Pinpoint the cell where the given text exists, returning its [x, y] midpoint coordinate. 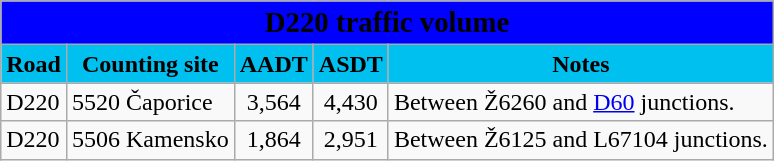
2,951 [350, 140]
1,864 [274, 140]
5506 Kamensko [150, 140]
5520 Čaporice [150, 102]
3,564 [274, 102]
ASDT [350, 64]
4,430 [350, 102]
Road [34, 64]
AADT [274, 64]
Notes [580, 64]
D220 traffic volume [388, 23]
Counting site [150, 64]
Between Ž6260 and D60 junctions. [580, 102]
Between Ž6125 and L67104 junctions. [580, 140]
